Capture the cell that displays the provided text and extract its [x, y] central coordinate. 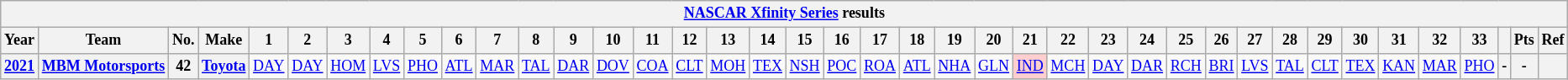
COA [652, 66]
Make [224, 40]
10 [613, 40]
MCH [1068, 66]
1 [269, 40]
28 [1290, 40]
26 [1222, 40]
33 [1479, 40]
20 [994, 40]
31 [1399, 40]
2021 [20, 66]
MOH [728, 66]
HOM [348, 66]
2 [308, 40]
GLN [994, 66]
DOV [613, 66]
No. [183, 40]
22 [1068, 40]
9 [573, 40]
Team [103, 40]
32 [1439, 40]
30 [1360, 40]
13 [728, 40]
16 [842, 40]
12 [689, 40]
24 [1148, 40]
42 [183, 66]
19 [955, 40]
3 [348, 40]
7 [497, 40]
Toyota [224, 66]
17 [881, 40]
POC [842, 66]
25 [1186, 40]
Year [20, 40]
NSH [805, 66]
29 [1324, 40]
ROA [881, 66]
NHA [955, 66]
6 [459, 40]
27 [1255, 40]
Pts [1524, 40]
RCH [1186, 66]
NASCAR Xfinity Series results [785, 13]
BRI [1222, 66]
14 [768, 40]
21 [1030, 40]
4 [387, 40]
IND [1030, 66]
MBM Motorsports [103, 66]
18 [917, 40]
5 [424, 40]
11 [652, 40]
15 [805, 40]
Ref [1553, 40]
23 [1108, 40]
KAN [1399, 66]
8 [536, 40]
